Search for the cell housing the specified text and yield its [X, Y] center coordinate. 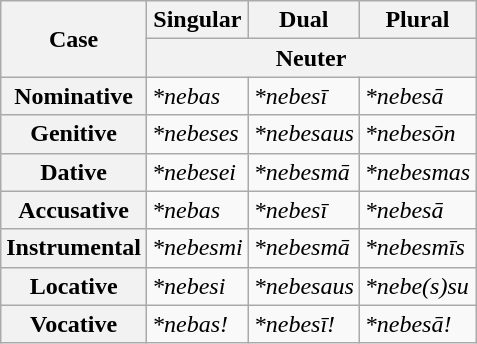
Genitive [74, 134]
*nebesi [197, 286]
Instrumental [74, 248]
Plural [417, 20]
*nebesōn [417, 134]
*nebesmi [197, 248]
*nebesī! [304, 324]
Singular [197, 20]
*nebesmīs [417, 248]
Dual [304, 20]
Vocative [74, 324]
Locative [74, 286]
Accusative [74, 210]
*nebesā! [417, 324]
*nebeses [197, 134]
Dative [74, 172]
*nebas! [197, 324]
*nebe(s)su [417, 286]
*nebesei [197, 172]
*nebesmas [417, 172]
Case [74, 39]
Neuter [310, 58]
Nominative [74, 96]
